Extract the [X, Y] coordinate from the center of the cell holding the provided text.  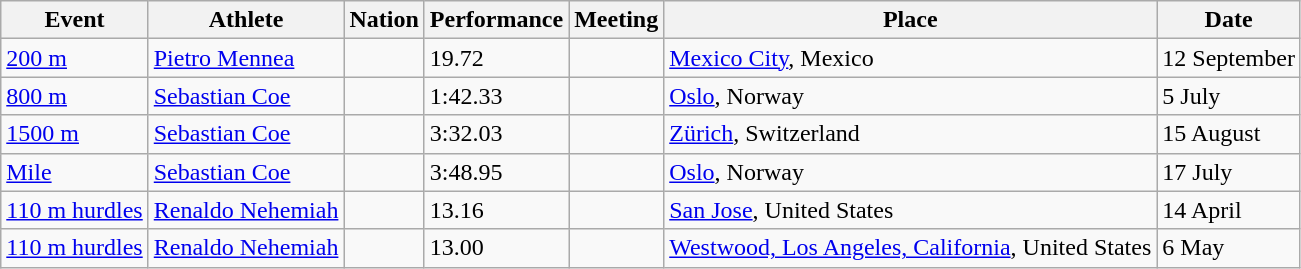
15 August [1229, 134]
Westwood, Los Angeles, California, United States [910, 248]
13.00 [496, 248]
Place [910, 20]
1:42.33 [496, 96]
17 July [1229, 172]
12 September [1229, 58]
San Jose, United States [910, 210]
19.72 [496, 58]
13.16 [496, 210]
Mexico City, Mexico [910, 58]
200 m [74, 58]
5 July [1229, 96]
1500 m [74, 134]
Pietro Mennea [246, 58]
3:48.95 [496, 172]
Athlete [246, 20]
6 May [1229, 248]
Performance [496, 20]
Mile [74, 172]
800 m [74, 96]
Nation [384, 20]
3:32.03 [496, 134]
Event [74, 20]
Meeting [616, 20]
Date [1229, 20]
14 April [1229, 210]
Zürich, Switzerland [910, 134]
